Find where the given text appears and provide that cell's center as [X, Y] coordinate. 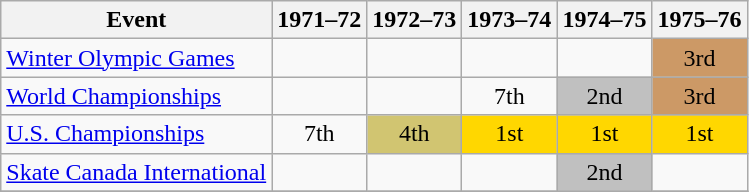
1971–72 [320, 20]
4th [414, 134]
U.S. Championships [136, 134]
1974–75 [604, 20]
1972–73 [414, 20]
Event [136, 20]
1973–74 [510, 20]
1975–76 [700, 20]
Winter Olympic Games [136, 58]
Skate Canada International [136, 172]
World Championships [136, 96]
